Extract the (x, y) coordinate from the center of the cell holding the provided text.  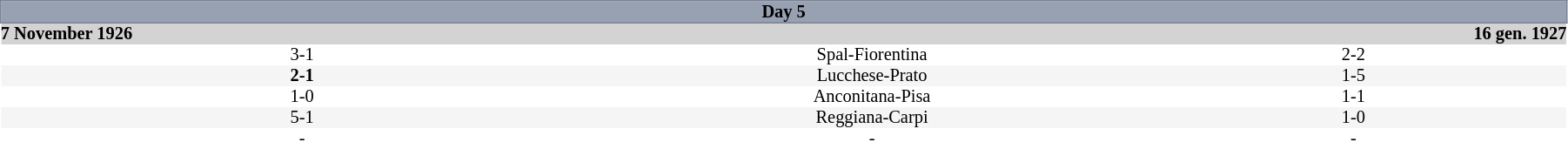
Spal-Fiorentina (872, 55)
2-2 (1353, 55)
1-5 (1353, 76)
Reggiana-Carpi (872, 118)
Anconitana-Pisa (872, 97)
Day 5 (784, 12)
Lucchese-Prato (872, 76)
7 November 1926 (303, 33)
5-1 (303, 118)
16 gen. 1927 (1353, 33)
2-1 (303, 76)
3-1 (303, 55)
1-1 (1353, 97)
